Determine the (X, Y) coordinate at the center of the cell enclosing the given text.  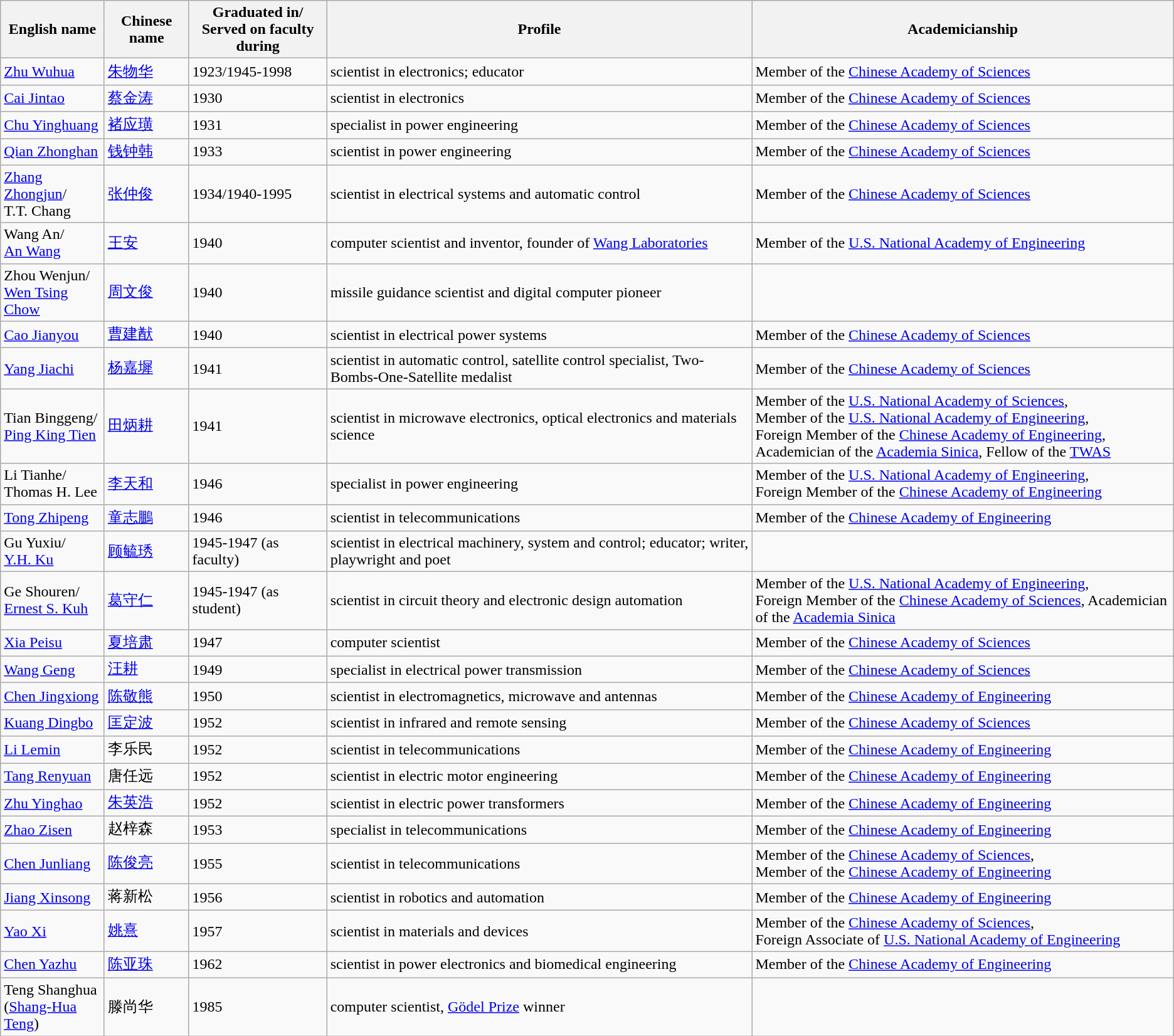
Chen Junliang (53, 863)
Profile (539, 29)
scientist in robotics and automation (539, 897)
Wang Geng (53, 670)
Member of the Chinese Academy of Sciences, Foreign Associate of U.S. National Academy of Engineering (963, 931)
1947 (258, 643)
Jiang Xinsong (53, 897)
1985 (258, 1007)
scientist in power engineering (539, 152)
computer scientist (539, 643)
scientist in microwave electronics, optical electronics and materials science (539, 426)
田炳耕 (147, 426)
童志鵬 (147, 518)
scientist in infrared and remote sensing (539, 722)
陈俊亮 (147, 863)
Graduated in/Served on faculty during (258, 29)
Tong Zhipeng (53, 518)
Member of the Chinese Academy of Sciences,Member of the Chinese Academy of Engineering (963, 863)
Teng Shanghua(Shang-Hua Teng) (53, 1007)
唐任远 (147, 776)
scientist in electronics; educator (539, 71)
Academicianship (963, 29)
钱钟韩 (147, 152)
Wang An/An Wang (53, 243)
曹建猷 (147, 335)
褚应璜 (147, 125)
Gu Yuxiu/Y.H. Ku (53, 552)
English name (53, 29)
Member of the U.S. National Academy of Engineering,Foreign Member of the Chinese Academy of Sciences, Academician of the Academia Sinica (963, 601)
scientist in electric motor engineering (539, 776)
朱英浩 (147, 803)
scientist in electrical systems and automatic control (539, 194)
汪耕 (147, 670)
赵梓森 (147, 830)
Ge Shouren/Ernest S. Kuh (53, 601)
1933 (258, 152)
Tian Binggeng/Ping King Tien (53, 426)
scientist in electrical power systems (539, 335)
scientist in automatic control, satellite control specialist, Two-Bombs-One-Satellite medalist (539, 369)
scientist in electric power transformers (539, 803)
姚熹 (147, 931)
Yao Xi (53, 931)
1950 (258, 696)
Chen Yazhu (53, 965)
1945-1947 (as student) (258, 601)
葛守仁 (147, 601)
夏培肃 (147, 643)
Qian Zhonghan (53, 152)
Zhou Wenjun/Wen Tsing Chow (53, 292)
李天和 (147, 484)
滕尚华 (147, 1007)
陈敬熊 (147, 696)
1953 (258, 830)
Cai Jintao (53, 98)
Li Lemin (53, 750)
scientist in electromagnetics, microwave and antennas (539, 696)
1931 (258, 125)
scientist in power electronics and biomedical engineering (539, 965)
computer scientist, Gödel Prize winner (539, 1007)
Xia Peisu (53, 643)
specialist in electrical power transmission (539, 670)
顾毓琇 (147, 552)
陈亚珠 (147, 965)
computer scientist and inventor, founder of Wang Laboratories (539, 243)
1949 (258, 670)
Member of the U.S. National Academy of Engineering,Foreign Member of the Chinese Academy of Engineering (963, 484)
scientist in electronics (539, 98)
1955 (258, 863)
1956 (258, 897)
蒋新松 (147, 897)
Kuang Dingbo (53, 722)
杨嘉墀 (147, 369)
蔡金涛 (147, 98)
1923/1945-1998 (258, 71)
1945-1947 (as faculty) (258, 552)
朱物华 (147, 71)
王安 (147, 243)
Zhao Zisen (53, 830)
missile guidance scientist and digital computer pioneer (539, 292)
匡定波 (147, 722)
Li Tianhe/Thomas H. Lee (53, 484)
李乐民 (147, 750)
张仲俊 (147, 194)
1930 (258, 98)
Chen Jingxiong (53, 696)
Zhang Zhongjun/T.T. Chang (53, 194)
scientist in materials and devices (539, 931)
Tang Renyuan (53, 776)
1934/1940-1995 (258, 194)
specialist in telecommunications (539, 830)
scientist in electrical machinery, system and control; educator; writer, playwright and poet (539, 552)
Zhu Yinghao (53, 803)
Yang Jiachi (53, 369)
1962 (258, 965)
scientist in circuit theory and electronic design automation (539, 601)
Chu Yinghuang (53, 125)
Cao Jianyou (53, 335)
Chinese name (147, 29)
Member of the U.S. National Academy of Engineering (963, 243)
1957 (258, 931)
Zhu Wuhua (53, 71)
周文俊 (147, 292)
